Capture the cell that displays the provided text and extract its (x, y) central coordinate. 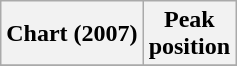
Chart (2007) (72, 34)
Peakposition (189, 34)
